Return (x, y) of the center of cell containing provided text 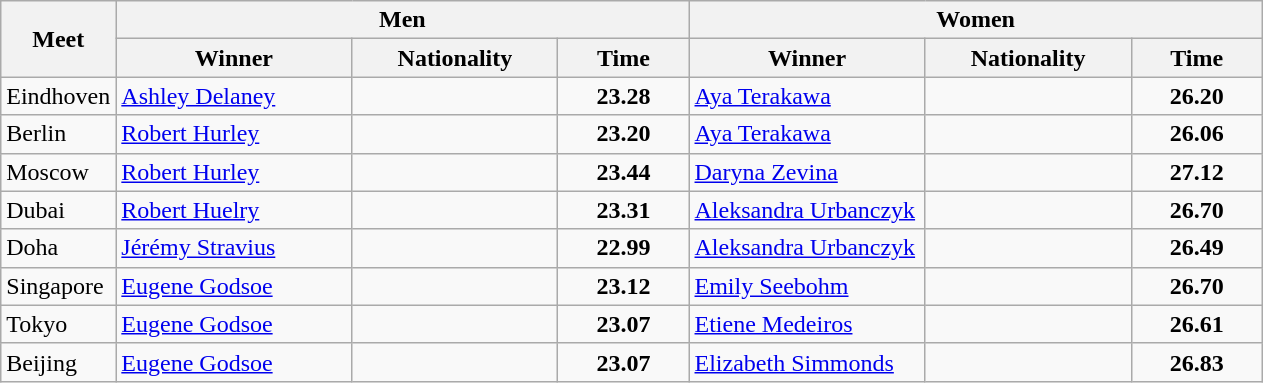
Daryna Zevina (807, 172)
23.31 (624, 210)
Elizabeth Simmonds (807, 362)
23.20 (624, 134)
Emily Seebohm (807, 286)
26.06 (1196, 134)
Singapore (58, 286)
Ashley Delaney (234, 96)
Meet (58, 39)
Women (976, 20)
Robert Huelry (234, 210)
26.20 (1196, 96)
26.49 (1196, 248)
22.99 (624, 248)
26.83 (1196, 362)
27.12 (1196, 172)
23.12 (624, 286)
Tokyo (58, 324)
23.44 (624, 172)
Doha (58, 248)
Berlin (58, 134)
Jérémy Stravius (234, 248)
Beijing (58, 362)
Men (402, 20)
Eindhoven (58, 96)
Moscow (58, 172)
23.28 (624, 96)
Etiene Medeiros (807, 324)
Dubai (58, 210)
26.61 (1196, 324)
